Identify which cell holds the provided text, then report its (x, y) central coordinate. 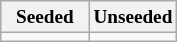
Seeded (45, 17)
Unseeded (133, 17)
